Determine the [x, y] coordinate at the center of the cell enclosing the given text.  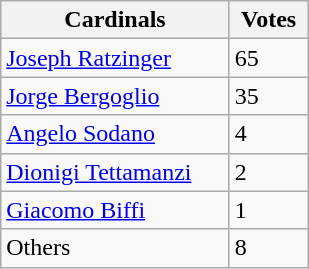
Joseph Ratzinger [116, 58]
2 [268, 172]
Angelo Sodano [116, 134]
8 [268, 248]
1 [268, 210]
35 [268, 96]
65 [268, 58]
Cardinals [116, 20]
Jorge Bergoglio [116, 96]
4 [268, 134]
Dionigi Tettamanzi [116, 172]
Giacomo Biffi [116, 210]
Others [116, 248]
Votes [268, 20]
